From the cell containing the given text, extract its center point as (x, y) coordinate. 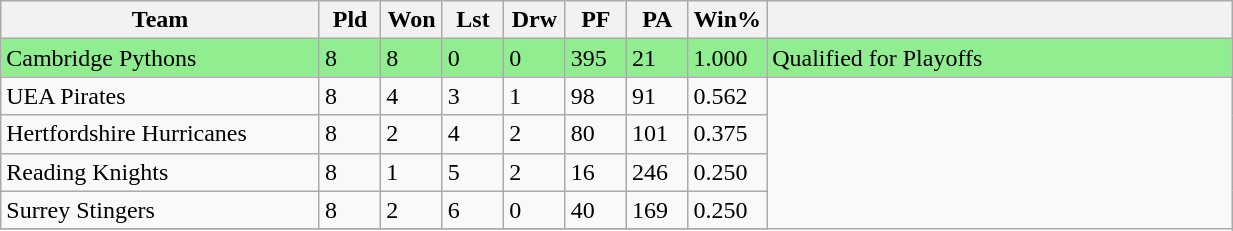
80 (596, 134)
Lst (472, 20)
PA (658, 20)
Cambridge Pythons (160, 58)
0.375 (728, 134)
98 (596, 96)
5 (472, 172)
Surrey Stingers (160, 210)
1.000 (728, 58)
91 (658, 96)
Win% (728, 20)
395 (596, 58)
21 (658, 58)
Drw (534, 20)
0.562 (728, 96)
UEA Pirates (160, 96)
Reading Knights (160, 172)
Hertfordshire Hurricanes (160, 134)
101 (658, 134)
169 (658, 210)
Team (160, 20)
16 (596, 172)
40 (596, 210)
246 (658, 172)
Pld (350, 20)
3 (472, 96)
Won (412, 20)
Qualified for Playoffs (1000, 58)
6 (472, 210)
PF (596, 20)
